Determine the (x, y) coordinate at the center of the cell enclosing the given text.  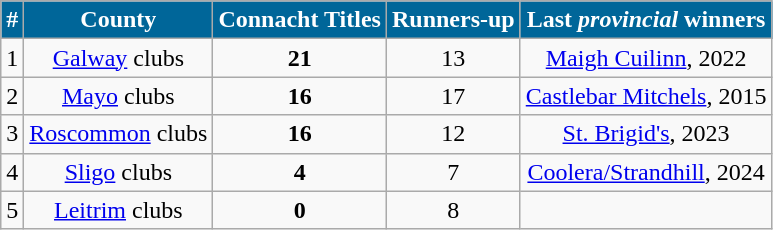
Sligo clubs (118, 172)
17 (453, 96)
0 (300, 210)
Maigh Cuilinn, 2022 (646, 58)
2 (12, 96)
St. Brigid's, 2023 (646, 134)
Last provincial winners (646, 20)
21 (300, 58)
7 (453, 172)
1 (12, 58)
Leitrim clubs (118, 210)
3 (12, 134)
5 (12, 210)
Galway clubs (118, 58)
12 (453, 134)
Runners-up (453, 20)
# (12, 20)
8 (453, 210)
County (118, 20)
Castlebar Mitchels, 2015 (646, 96)
Coolera/Strandhill, 2024 (646, 172)
Roscommon clubs (118, 134)
Mayo clubs (118, 96)
13 (453, 58)
Connacht Titles (300, 20)
